Output the (X, Y) coordinate of the center of the cell containing the given text.  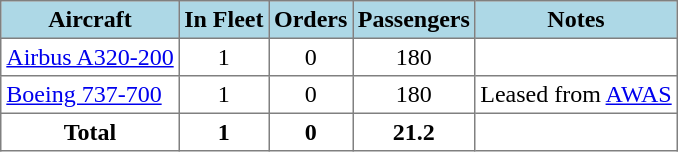
Total (90, 132)
Passengers (414, 20)
Orders (311, 20)
Aircraft (90, 20)
Notes (576, 20)
Leased from AWAS (576, 95)
21.2 (414, 132)
In Fleet (224, 20)
Airbus A320-200 (90, 57)
Boeing 737-700 (90, 95)
